Return the [x, y] coordinate for the center point of the cell that contains the specified text.  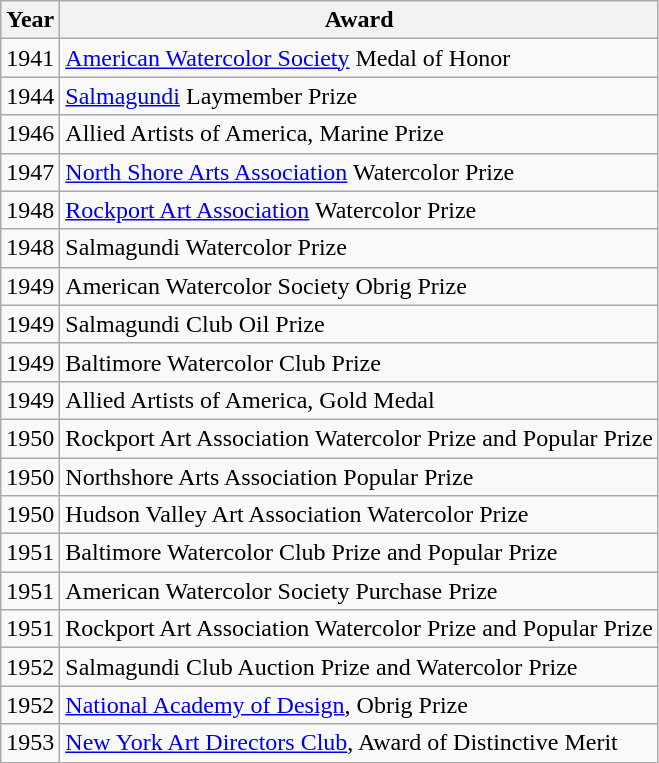
North Shore Arts Association Watercolor Prize [360, 172]
1953 [30, 743]
Salmagundi Watercolor Prize [360, 248]
Baltimore Watercolor Club Prize [360, 362]
1947 [30, 172]
Rockport Art Association Watercolor Prize [360, 210]
Baltimore Watercolor Club Prize and Popular Prize [360, 553]
Northshore Arts Association Popular Prize [360, 477]
American Watercolor Society Medal of Honor [360, 58]
American Watercolor Society Obrig Prize [360, 286]
Salmagundi Club Oil Prize [360, 324]
Salmagundi Laymember Prize [360, 96]
American Watercolor Society Purchase Prize [360, 591]
Allied Artists of America, Marine Prize [360, 134]
1941 [30, 58]
Award [360, 20]
1944 [30, 96]
Allied Artists of America, Gold Medal [360, 400]
Year [30, 20]
Hudson Valley Art Association Watercolor Prize [360, 515]
Salmagundi Club Auction Prize and Watercolor Prize [360, 667]
New York Art Directors Club, Award of Distinctive Merit [360, 743]
National Academy of Design, Obrig Prize [360, 705]
1946 [30, 134]
